Detect which cell encompasses the target text, then output its (x, y) center coordinate. 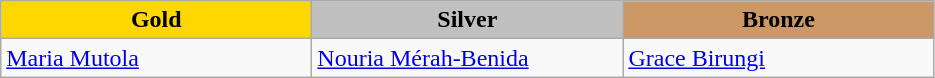
Maria Mutola (156, 58)
Gold (156, 20)
Silver (468, 20)
Grace Birungi (778, 58)
Nouria Mérah-Benida (468, 58)
Bronze (778, 20)
